Detect which cell encompasses the target text, then output its (X, Y) center coordinate. 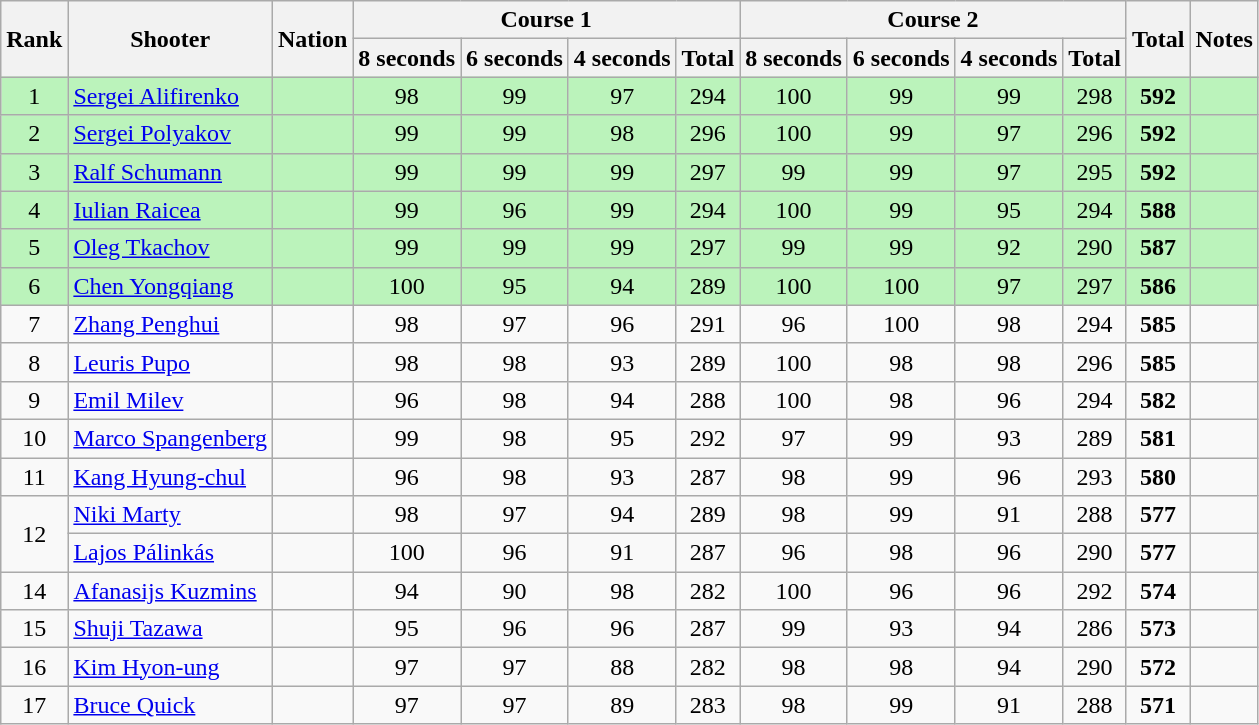
90 (515, 591)
4 (34, 210)
Course 1 (546, 20)
588 (1158, 210)
571 (1158, 705)
298 (1095, 96)
Zhang Penghui (170, 324)
Lajos Pálinkás (170, 553)
Afanasijs Kuzmins (170, 591)
15 (34, 629)
574 (1158, 591)
89 (622, 705)
582 (1158, 400)
580 (1158, 477)
Leuris Pupo (170, 362)
Sergei Alifirenko (170, 96)
14 (34, 591)
16 (34, 667)
Oleg Tkachov (170, 248)
Course 2 (934, 20)
Notes (1224, 39)
587 (1158, 248)
573 (1158, 629)
283 (708, 705)
581 (1158, 438)
Ralf Schumann (170, 172)
12 (34, 534)
586 (1158, 286)
3 (34, 172)
Kang Hyung-chul (170, 477)
Rank (34, 39)
17 (34, 705)
2 (34, 134)
6 (34, 286)
286 (1095, 629)
Niki Marty (170, 515)
Sergei Polyakov (170, 134)
Iulian Raicea (170, 210)
293 (1095, 477)
Shuji Tazawa (170, 629)
11 (34, 477)
Bruce Quick (170, 705)
291 (708, 324)
92 (1009, 248)
88 (622, 667)
Shooter (170, 39)
Emil Milev (170, 400)
Marco Spangenberg (170, 438)
7 (34, 324)
Chen Yongqiang (170, 286)
295 (1095, 172)
1 (34, 96)
5 (34, 248)
9 (34, 400)
10 (34, 438)
Kim Hyon-ung (170, 667)
Nation (312, 39)
572 (1158, 667)
8 (34, 362)
